Determine the [x, y] coordinate at the center of the cell enclosing the given text.  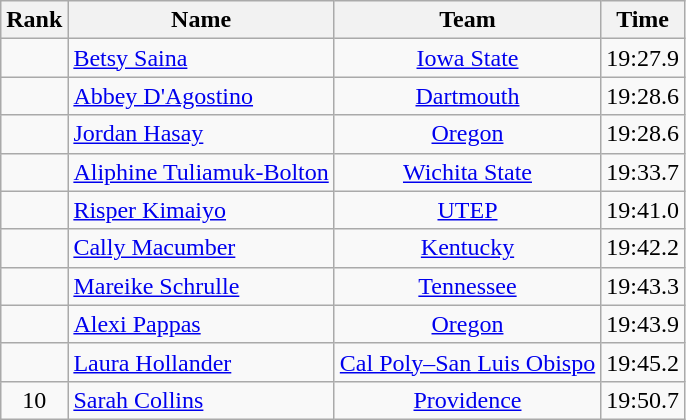
19:33.7 [643, 172]
Laura Hollander [201, 362]
19:45.2 [643, 362]
19:43.9 [643, 324]
Sarah Collins [201, 400]
Cal Poly–San Luis Obispo [467, 362]
19:43.3 [643, 286]
19:42.2 [643, 248]
Aliphine Tuliamuk-Bolton [201, 172]
Jordan Hasay [201, 134]
Risper Kimaiyo [201, 210]
Dartmouth [467, 96]
Providence [467, 400]
19:50.7 [643, 400]
Team [467, 20]
Time [643, 20]
Betsy Saina [201, 58]
19:27.9 [643, 58]
Alexi Pappas [201, 324]
UTEP [467, 210]
Cally Macumber [201, 248]
Tennessee [467, 286]
Mareike Schrulle [201, 286]
Wichita State [467, 172]
Abbey D'Agostino [201, 96]
Rank [34, 20]
19:41.0 [643, 210]
Kentucky [467, 248]
10 [34, 400]
Name [201, 20]
Iowa State [467, 58]
